Capture the cell that displays the provided text and extract its [X, Y] central coordinate. 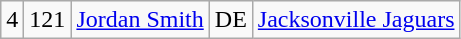
DE [230, 20]
Jacksonville Jaguars [356, 20]
4 [12, 20]
121 [48, 20]
Jordan Smith [140, 20]
